Return (x, y) of the center of cell containing provided text 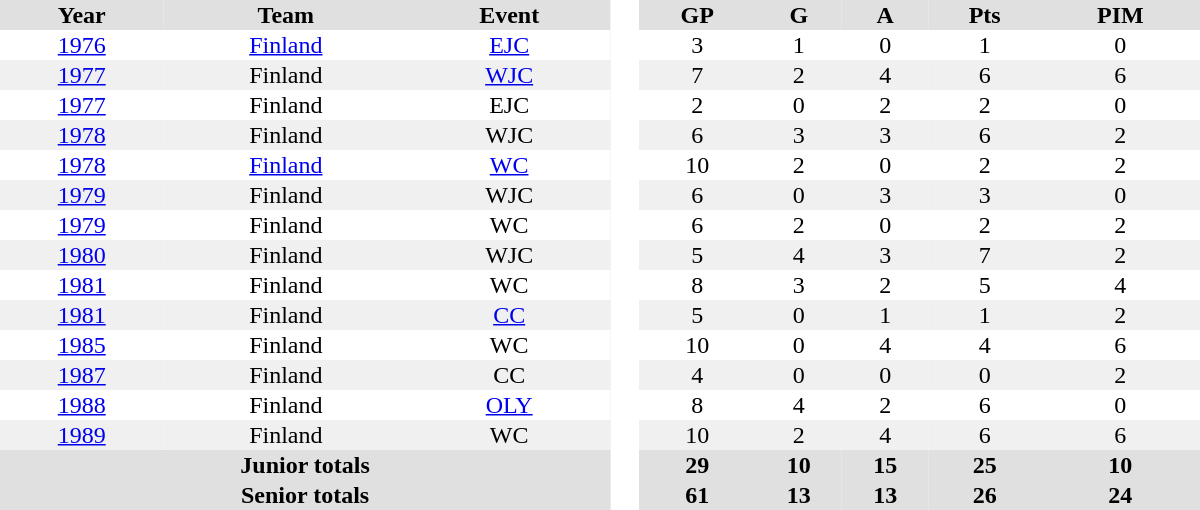
OLY (509, 405)
G (798, 15)
PIM (1120, 15)
61 (697, 495)
Team (286, 15)
Year (82, 15)
1980 (82, 255)
29 (697, 465)
15 (886, 465)
25 (985, 465)
24 (1120, 495)
Pts (985, 15)
Event (509, 15)
1985 (82, 345)
26 (985, 495)
1989 (82, 435)
Junior totals (305, 465)
A (886, 15)
GP (697, 15)
1976 (82, 45)
1988 (82, 405)
Senior totals (305, 495)
1987 (82, 375)
